Extract the (x, y) coordinate from the center of the cell holding the provided text.  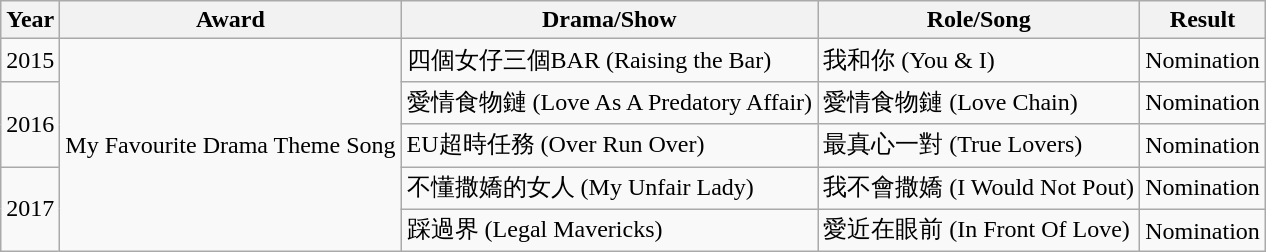
Drama/Show (610, 20)
不懂撒嬌的女人 (My Unfair Lady) (610, 188)
愛情食物鏈 (Love Chain) (979, 102)
Year (30, 20)
最真心一對 (True Lovers) (979, 146)
My Favourite Drama Theme Song (230, 146)
Award (230, 20)
我和你 (You & I) (979, 60)
2017 (30, 208)
EU超時任務 (Over Run Over) (610, 146)
我不會撒嬌 (I Would Not Pout) (979, 188)
踩過界 (Legal Mavericks) (610, 230)
2016 (30, 124)
愛情食物鏈 (Love As A Predatory Affair) (610, 102)
Result (1203, 20)
2015 (30, 60)
Role/Song (979, 20)
四個女仔三個BAR (Raising the Bar) (610, 60)
愛近在眼前 (In Front Of Love) (979, 230)
